Identify which cell holds the provided text, then report its [x, y] central coordinate. 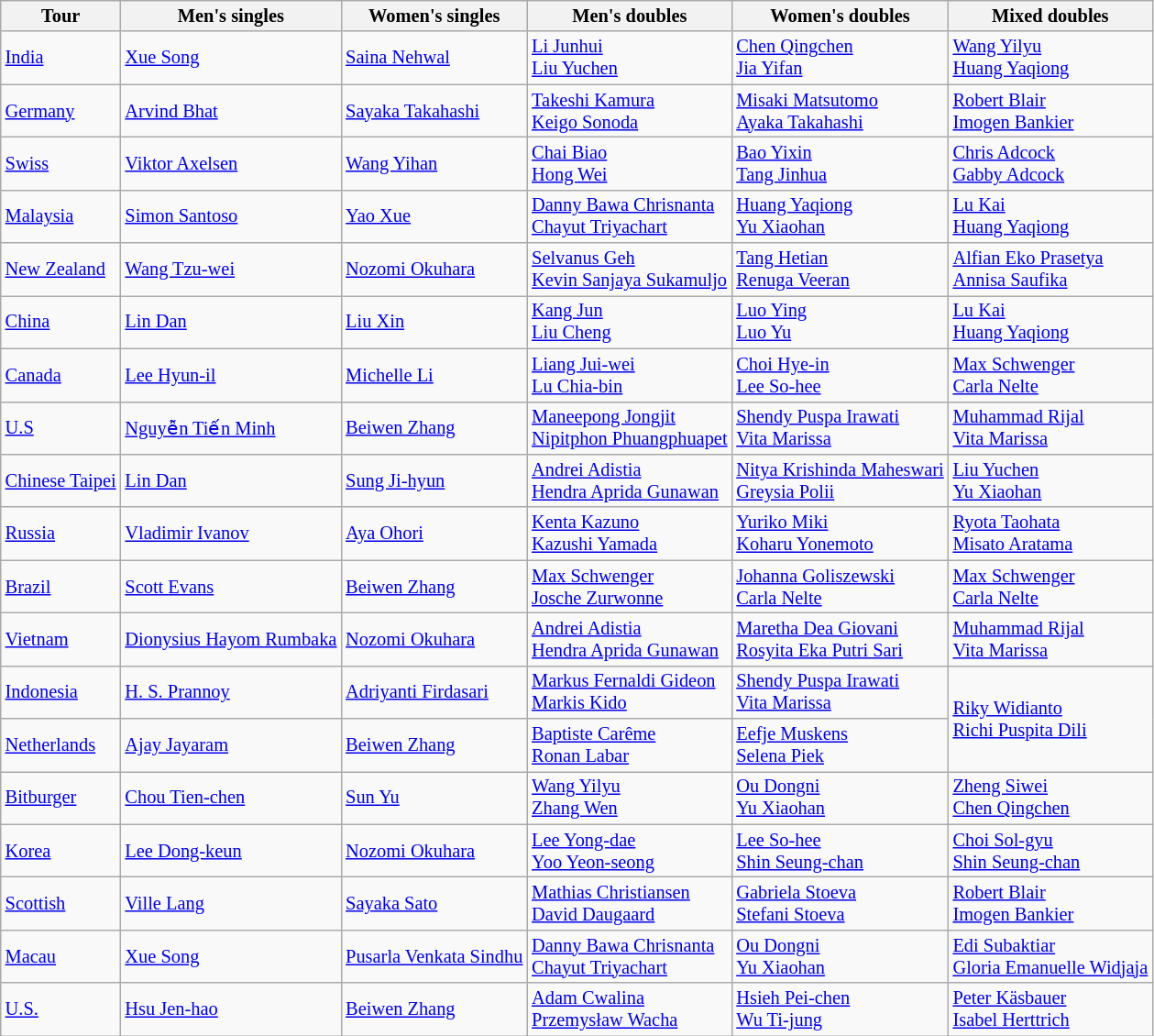
Men's singles [231, 16]
U.S. [60, 1009]
Chen Qingchen Jia Yifan [840, 58]
Markus Fernaldi Gideon Markis Kido [629, 692]
Yao Xue [434, 216]
Max Schwenger Josche Zurwonne [629, 587]
Vietnam [60, 639]
Malaysia [60, 216]
Bitburger [60, 798]
Yuriko Miki Koharu Yonemoto [840, 534]
Chris Adcock Gabby Adcock [1050, 163]
Sun Yu [434, 798]
H. S. Prannoy [231, 692]
Kang Jun Liu Cheng [629, 322]
Aya Ohori [434, 534]
Tour [60, 16]
Netherlands [60, 745]
Pusarla Venkata Sindhu [434, 956]
Brazil [60, 587]
Vladimir Ivanov [231, 534]
Simon Santoso [231, 216]
Li Junhui Liu Yuchen [629, 58]
Misaki Matsutomo Ayaka Takahashi [840, 111]
Kenta Kazuno Kazushi Yamada [629, 534]
Liu Xin [434, 322]
Indonesia [60, 692]
U.S [60, 428]
Chai Biao Hong Wei [629, 163]
Liu Yuchen Yu Xiaohan [1050, 480]
Liang Jui-wei Lu Chia-bin [629, 375]
Lee Hyun-il [231, 375]
India [60, 58]
Edi Subaktiar Gloria Emanuelle Widjaja [1050, 956]
Bao Yixin Tang Jinhua [840, 163]
Selvanus Geh Kevin Sanjaya Sukamuljo [629, 270]
Tang Hetian Renuga Veeran [840, 270]
Luo Ying Luo Yu [840, 322]
Wang Tzu-wei [231, 270]
Lee Dong-keun [231, 851]
Sayaka Takahashi [434, 111]
Ryota Taohata Misato Aratama [1050, 534]
China [60, 322]
Scottish [60, 903]
Wang Yihan [434, 163]
Huang Yaqiong Yu Xiaohan [840, 216]
Hsieh Pei-chen Wu Ti-jung [840, 1009]
Nguyễn Tiến Minh [231, 428]
Russia [60, 534]
Gabriela Stoeva Stefani Stoeva [840, 903]
Johanna Goliszewski Carla Nelte [840, 587]
Viktor Axelsen [231, 163]
Ajay Jayaram [231, 745]
Chou Tien-chen [231, 798]
Riky Widianto Richi Puspita Dili [1050, 719]
Peter Käsbauer Isabel Herttrich [1050, 1009]
Takeshi Kamura Keigo Sonoda [629, 111]
Michelle Li [434, 375]
Lee So-hee Shin Seung-chan [840, 851]
Choi Hye-in Lee So-hee [840, 375]
Men's doubles [629, 16]
Hsu Jen-hao [231, 1009]
Lee Yong-dae Yoo Yeon-seong [629, 851]
Korea [60, 851]
Nitya Krishinda Maheswari Greysia Polii [840, 480]
Sung Ji-hyun [434, 480]
Mathias Christiansen David Daugaard [629, 903]
Canada [60, 375]
Zheng Siwei Chen Qingchen [1050, 798]
Swiss [60, 163]
Sayaka Sato [434, 903]
Arvind Bhat [231, 111]
Ville Lang [231, 903]
Scott Evans [231, 587]
Choi Sol-gyu Shin Seung-chan [1050, 851]
Alfian Eko Prasetya Annisa Saufika [1050, 270]
Baptiste Carême Ronan Labar [629, 745]
Maretha Dea Giovani Rosyita Eka Putri Sari [840, 639]
Saina Nehwal [434, 58]
Eefje Muskens Selena Piek [840, 745]
Wang Yilyu Zhang Wen [629, 798]
Women's singles [434, 16]
Germany [60, 111]
Adam Cwalina Przemysław Wacha [629, 1009]
Dionysius Hayom Rumbaka [231, 639]
Chinese Taipei [60, 480]
Macau [60, 956]
Wang Yilyu Huang Yaqiong [1050, 58]
Mixed doubles [1050, 16]
Women's doubles [840, 16]
Adriyanti Firdasari [434, 692]
New Zealand [60, 270]
Maneepong Jongjit Nipitphon Phuangphuapet [629, 428]
